Provide the [x, y] coordinate of the cell's center where the given text is located.  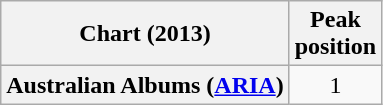
Peakposition [335, 34]
1 [335, 85]
Chart (2013) [145, 34]
Australian Albums (ARIA) [145, 85]
